Scan for the cell matching the given text and deliver its (X, Y) coordinate at center. 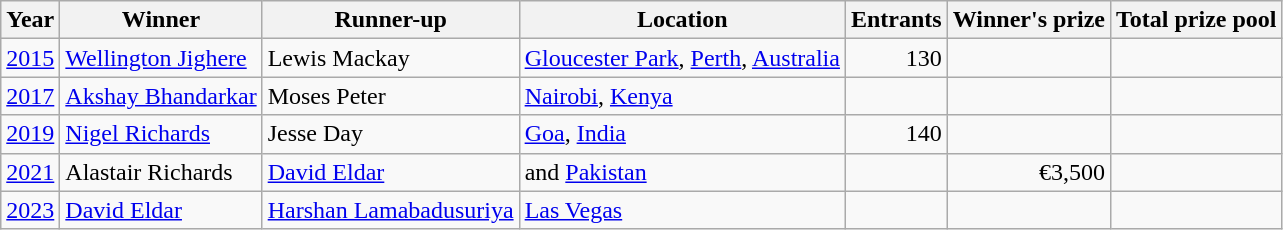
Entrants (896, 20)
€3,500 (1028, 172)
Winner (161, 20)
Las Vegas (682, 210)
2023 (30, 210)
Alastair Richards (161, 172)
2015 (30, 58)
Total prize pool (1197, 20)
2021 (30, 172)
Moses Peter (390, 96)
and Pakistan (682, 172)
Lewis Mackay (390, 58)
2017 (30, 96)
Goa, India (682, 134)
130 (896, 58)
140 (896, 134)
Harshan Lamabadusuriya (390, 210)
Winner's prize (1028, 20)
Wellington Jighere (161, 58)
Jesse Day (390, 134)
Location (682, 20)
2019 (30, 134)
Nairobi, Kenya (682, 96)
Nigel Richards (161, 134)
Runner-up (390, 20)
Akshay Bhandarkar (161, 96)
Gloucester Park, Perth, Australia (682, 58)
Year (30, 20)
